Scan for the cell matching the given text and deliver its [x, y] coordinate at center. 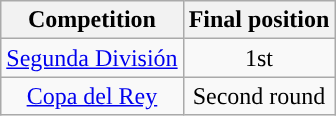
Second round [259, 96]
1st [259, 58]
Segunda División [92, 58]
Competition [92, 20]
Copa del Rey [92, 96]
Final position [259, 20]
